Identify which cell holds the provided text, then report its (x, y) central coordinate. 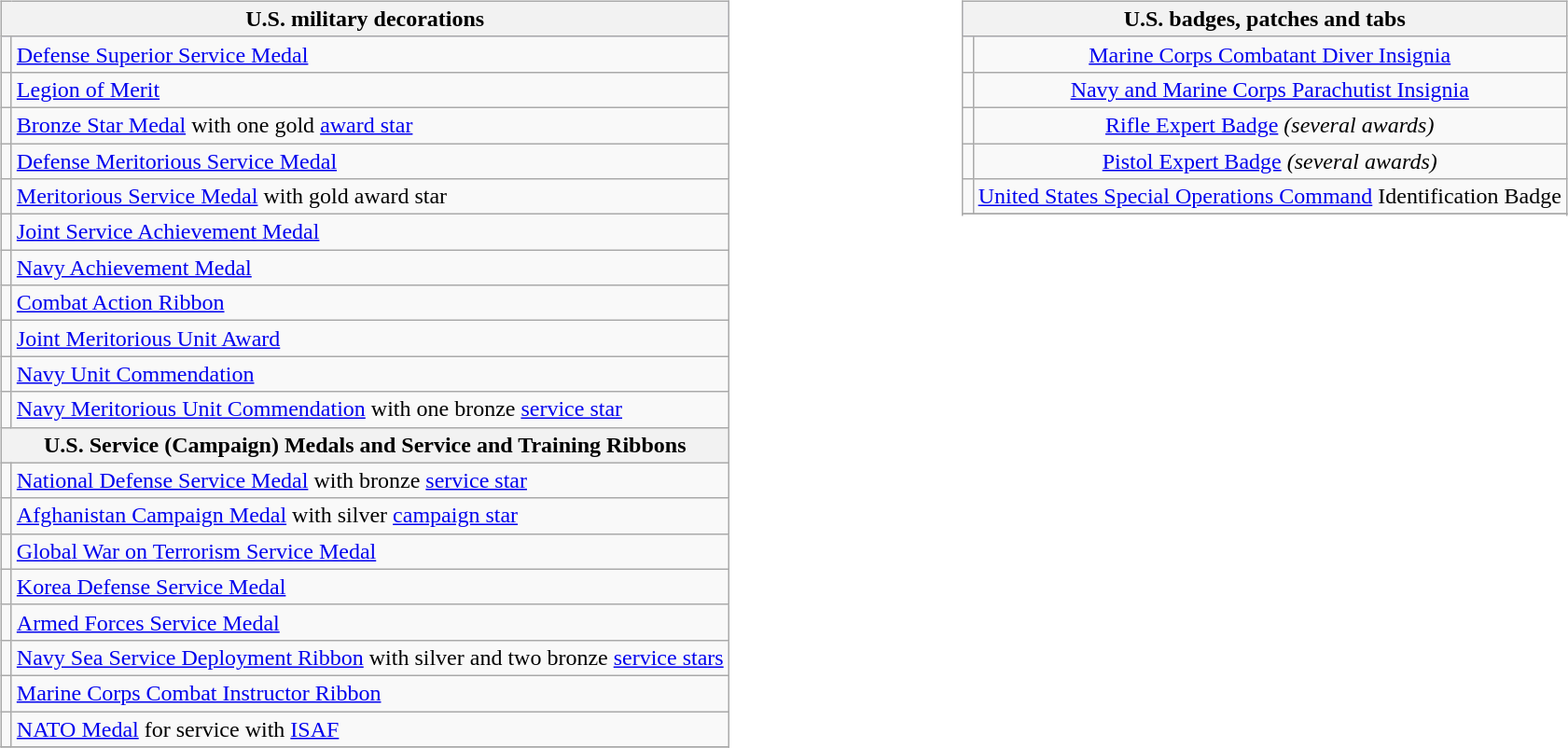
Navy Sea Service Deployment Ribbon with silver and two bronze service stars (369, 658)
Joint Meritorious Unit Award (369, 339)
Korea Defense Service Medal (369, 587)
Marine Corps Combatant Diver Insignia (1270, 54)
Afghanistan Campaign Medal with silver campaign star (369, 516)
Rifle Expert Badge (several awards) (1270, 125)
U.S. military decorations (365, 19)
Defense Superior Service Medal (369, 54)
Navy and Marine Corps Parachutist Insignia (1270, 90)
U.S. Service (Campaign) Medals and Service and Training Ribbons (365, 445)
Navy Meritorious Unit Commendation with one bronze service star (369, 409)
United States Special Operations Command Identification Badge (1270, 197)
Bronze Star Medal with one gold award star (369, 125)
Global War on Terrorism Service Medal (369, 551)
Meritorious Service Medal with gold award star (369, 197)
Navy Achievement Medal (369, 268)
Defense Meritorious Service Medal (369, 161)
Pistol Expert Badge (several awards) (1270, 161)
Armed Forces Service Medal (369, 622)
Combat Action Ribbon (369, 303)
Navy Unit Commendation (369, 374)
Legion of Merit (369, 90)
National Defense Service Medal with bronze service star (369, 480)
Marine Corps Combat Instructor Ribbon (369, 693)
U.S. badges, patches and tabs (1265, 19)
Joint Service Achievement Medal (369, 232)
NATO Medal for service with ISAF (369, 728)
